Output the (X, Y) coordinate of the center of the cell containing the given text.  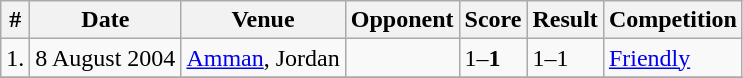
Date (106, 20)
# (16, 20)
Friendly (672, 58)
Result (565, 20)
Venue (263, 20)
Competition (672, 20)
8 August 2004 (106, 58)
Amman, Jordan (263, 58)
Score (493, 20)
1. (16, 58)
Opponent (402, 20)
